Scan for the cell matching the given text and deliver its (X, Y) coordinate at center. 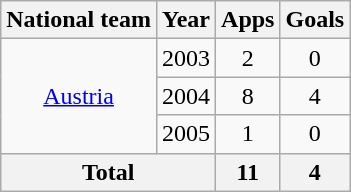
2 (248, 58)
Total (108, 172)
Goals (315, 20)
2005 (186, 134)
Apps (248, 20)
11 (248, 172)
1 (248, 134)
Austria (79, 96)
2004 (186, 96)
National team (79, 20)
8 (248, 96)
2003 (186, 58)
Year (186, 20)
